Detect which cell encompasses the target text, then output its [x, y] center coordinate. 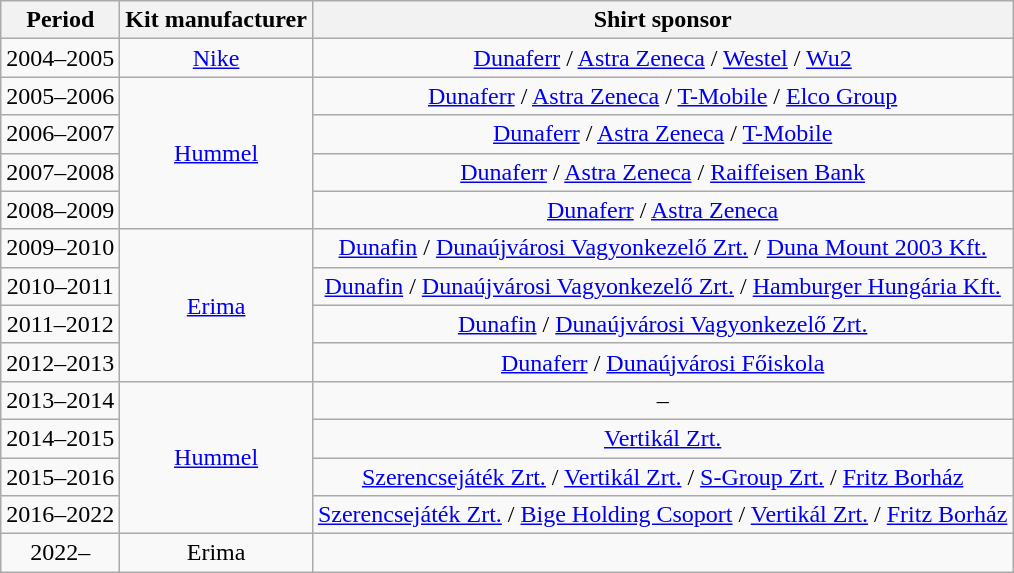
2014–2015 [60, 438]
Szerencsejáték Zrt. / Vertikál Zrt. / S-Group Zrt. / Fritz Borház [662, 477]
Shirt sponsor [662, 20]
2007–2008 [60, 172]
2008–2009 [60, 210]
Dunafin / Dunaújvárosi Vagyonkezelő Zrt. / Duna Mount 2003 Kft. [662, 248]
2011–2012 [60, 324]
Dunaferr / Astra Zeneca / T-Mobile [662, 134]
– [662, 400]
2009–2010 [60, 248]
Dunaferr / Astra Zeneca [662, 210]
2015–2016 [60, 477]
Dunaferr / Astra Zeneca / Westel / Wu2 [662, 58]
Dunaferr / Astra Zeneca / T-Mobile / Elco Group [662, 96]
Vertikál Zrt. [662, 438]
2004–2005 [60, 58]
Dunaferr / Astra Zeneca / Raiffeisen Bank [662, 172]
Dunafin / Dunaújvárosi Vagyonkezelő Zrt. [662, 324]
Szerencsejáték Zrt. / Bige Holding Csoport / Vertikál Zrt. / Fritz Borház [662, 515]
Kit manufacturer [216, 20]
Dunafin / Dunaújvárosi Vagyonkezelő Zrt. / Hamburger Hungária Kft. [662, 286]
2012–2013 [60, 362]
Period [60, 20]
2016–2022 [60, 515]
2005–2006 [60, 96]
Nike [216, 58]
Dunaferr / Dunaújvárosi Főiskola [662, 362]
2010–2011 [60, 286]
2022– [60, 553]
2006–2007 [60, 134]
2013–2014 [60, 400]
